Provide the (X, Y) coordinate of the cell's center where the given text is located.  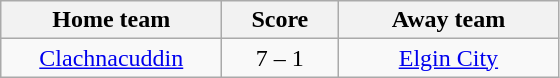
7 – 1 (280, 58)
Elgin City (448, 58)
Home team (112, 20)
Clachnacuddin (112, 58)
Away team (448, 20)
Score (280, 20)
